From the cell containing the given text, extract its center point as [X, Y] coordinate. 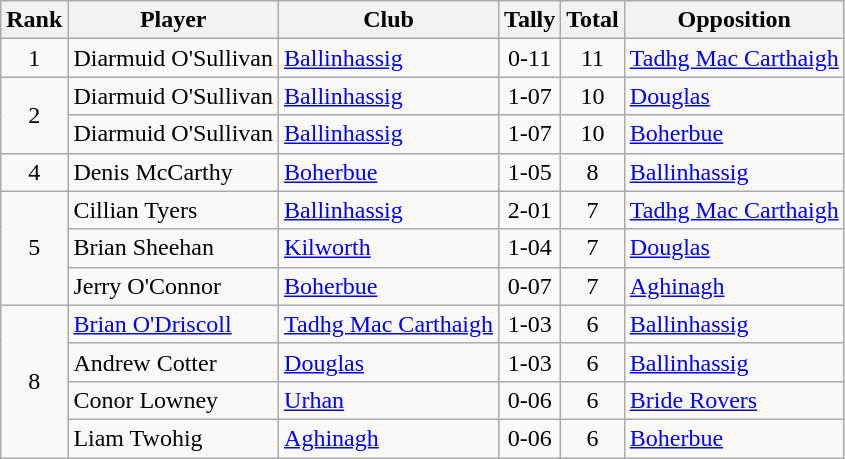
0-11 [530, 58]
Total [593, 20]
Brian Sheehan [174, 248]
5 [34, 248]
Brian O'Driscoll [174, 324]
Club [389, 20]
1 [34, 58]
Bride Rovers [734, 400]
Opposition [734, 20]
Kilworth [389, 248]
1-05 [530, 172]
2-01 [530, 210]
0-07 [530, 286]
Cillian Tyers [174, 210]
Conor Lowney [174, 400]
Player [174, 20]
1-04 [530, 248]
4 [34, 172]
Urhan [389, 400]
Jerry O'Connor [174, 286]
Tally [530, 20]
2 [34, 115]
Andrew Cotter [174, 362]
Liam Twohig [174, 438]
Rank [34, 20]
Denis McCarthy [174, 172]
11 [593, 58]
